Locate the cell with the specified text and output its [x, y] center coordinate. 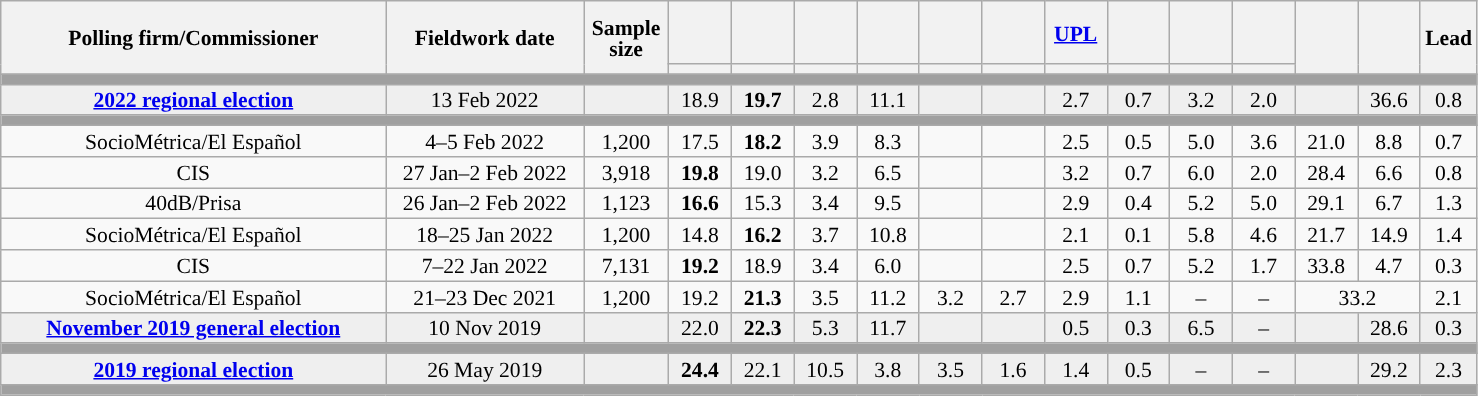
2.8 [826, 100]
16.6 [700, 204]
13 Feb 2022 [485, 100]
27 Jan–2 Feb 2022 [485, 172]
10.5 [826, 370]
8.8 [1390, 142]
11.2 [888, 296]
Lead [1448, 38]
33.8 [1326, 266]
33.2 [1358, 296]
24.4 [700, 370]
19.8 [700, 172]
Sample size [626, 38]
16.2 [762, 234]
29.2 [1390, 370]
5.3 [826, 328]
40dB/Prisa [194, 204]
19.0 [762, 172]
0.1 [1138, 234]
22.3 [762, 328]
2022 regional election [194, 100]
2019 regional election [194, 370]
3.7 [826, 234]
21–23 Dec 2021 [485, 296]
November 2019 general election [194, 328]
7,131 [626, 266]
7–22 Jan 2022 [485, 266]
26 May 2019 [485, 370]
11.1 [888, 100]
1.1 [1138, 296]
1.3 [1448, 204]
Fieldwork date [485, 38]
9.5 [888, 204]
2.3 [1448, 370]
21.0 [1326, 142]
26 Jan–2 Feb 2022 [485, 204]
22.0 [700, 328]
3,918 [626, 172]
Polling firm/Commissioner [194, 38]
8.3 [888, 142]
15.3 [762, 204]
1.6 [1014, 370]
29.1 [1326, 204]
5.8 [1202, 234]
21.7 [1326, 234]
19.7 [762, 100]
18–25 Jan 2022 [485, 234]
10.8 [888, 234]
18.2 [762, 142]
UPL [1076, 32]
28.6 [1390, 328]
17.5 [700, 142]
10 Nov 2019 [485, 328]
0.4 [1138, 204]
28.4 [1326, 172]
4–5 Feb 2022 [485, 142]
11.7 [888, 328]
21.3 [762, 296]
1.7 [1264, 266]
1,123 [626, 204]
6.7 [1390, 204]
6.6 [1390, 172]
36.6 [1390, 100]
22.1 [762, 370]
14.9 [1390, 234]
4.7 [1390, 266]
3.8 [888, 370]
3.6 [1264, 142]
3.9 [826, 142]
4.6 [1264, 234]
14.8 [700, 234]
